Detect which cell encompasses the target text, then output its (X, Y) center coordinate. 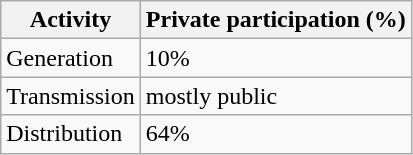
Activity (71, 20)
64% (276, 134)
mostly public (276, 96)
Distribution (71, 134)
Transmission (71, 96)
Private participation (%) (276, 20)
Generation (71, 58)
10% (276, 58)
